For the text-containing cell, return its midpoint in (x, y) coordinate format. 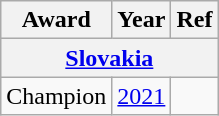
Slovakia (110, 58)
Champion (56, 96)
Year (142, 20)
2021 (142, 96)
Ref (194, 20)
Award (56, 20)
